Return [X, Y] of the center of cell containing provided text 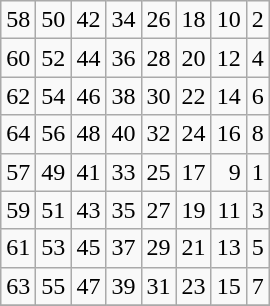
20 [194, 58]
49 [54, 172]
1 [258, 172]
60 [18, 58]
19 [194, 210]
36 [124, 58]
5 [258, 248]
43 [88, 210]
28 [158, 58]
34 [124, 20]
24 [194, 134]
13 [228, 248]
48 [88, 134]
41 [88, 172]
64 [18, 134]
21 [194, 248]
57 [18, 172]
8 [258, 134]
4 [258, 58]
29 [158, 248]
40 [124, 134]
35 [124, 210]
12 [228, 58]
18 [194, 20]
30 [158, 96]
10 [228, 20]
6 [258, 96]
22 [194, 96]
14 [228, 96]
7 [258, 286]
63 [18, 286]
27 [158, 210]
47 [88, 286]
26 [158, 20]
44 [88, 58]
15 [228, 286]
16 [228, 134]
37 [124, 248]
25 [158, 172]
2 [258, 20]
9 [228, 172]
56 [54, 134]
50 [54, 20]
52 [54, 58]
33 [124, 172]
31 [158, 286]
51 [54, 210]
55 [54, 286]
61 [18, 248]
45 [88, 248]
53 [54, 248]
3 [258, 210]
62 [18, 96]
54 [54, 96]
39 [124, 286]
59 [18, 210]
23 [194, 286]
38 [124, 96]
46 [88, 96]
32 [158, 134]
11 [228, 210]
42 [88, 20]
58 [18, 20]
17 [194, 172]
